Output the [X, Y] coordinate of the center of the cell containing the given text.  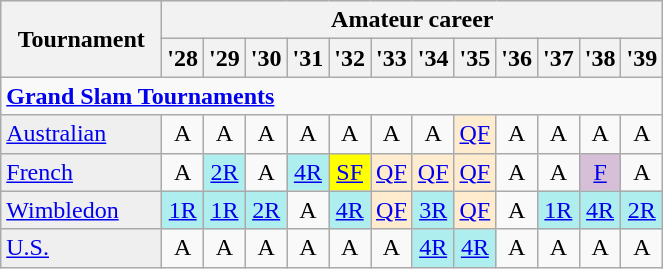
'34 [433, 58]
Tournament [82, 39]
'30 [266, 58]
Grand Slam Tournaments [332, 96]
'29 [225, 58]
'28 [183, 58]
3R [433, 210]
'35 [475, 58]
Wimbledon [82, 210]
'32 [350, 58]
U.S. [82, 248]
French [82, 172]
F [600, 172]
'36 [517, 58]
Amateur career [412, 20]
'39 [642, 58]
SF [350, 172]
'33 [392, 58]
'37 [558, 58]
'31 [308, 58]
Australian [82, 134]
'38 [600, 58]
